Capture the cell that displays the provided text and extract its [x, y] central coordinate. 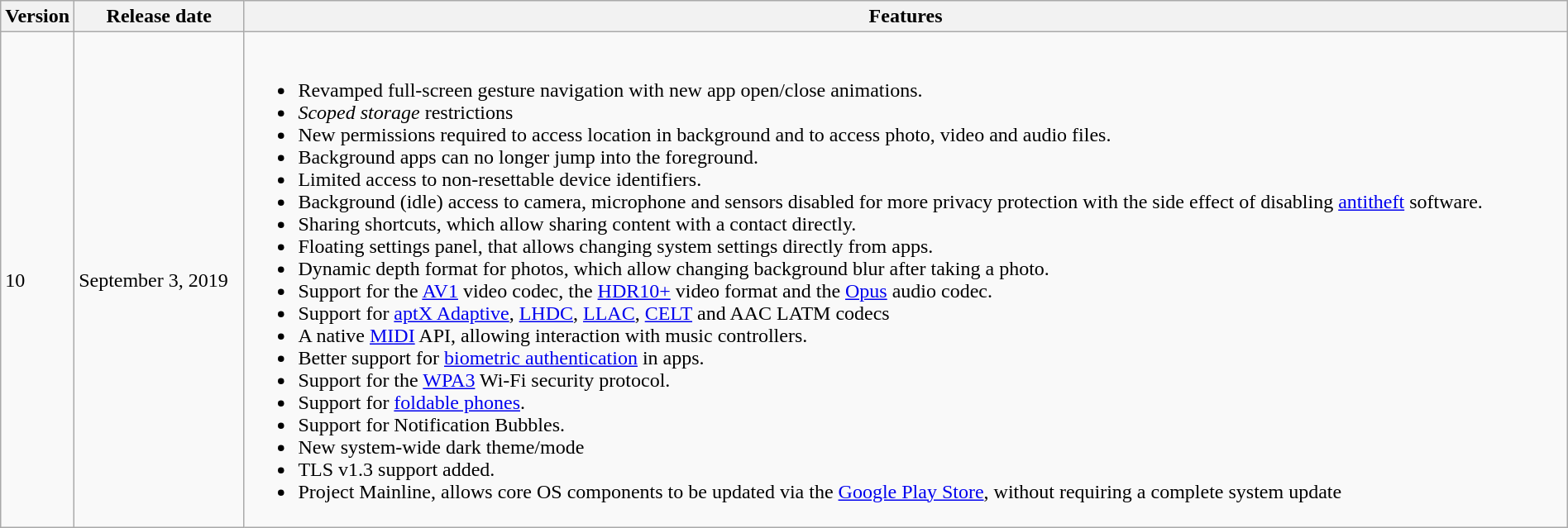
September 3, 2019 [159, 279]
10 [38, 279]
Release date [159, 17]
Features [906, 17]
Version [38, 17]
